Output the [X, Y] coordinate of the center of the cell containing the given text.  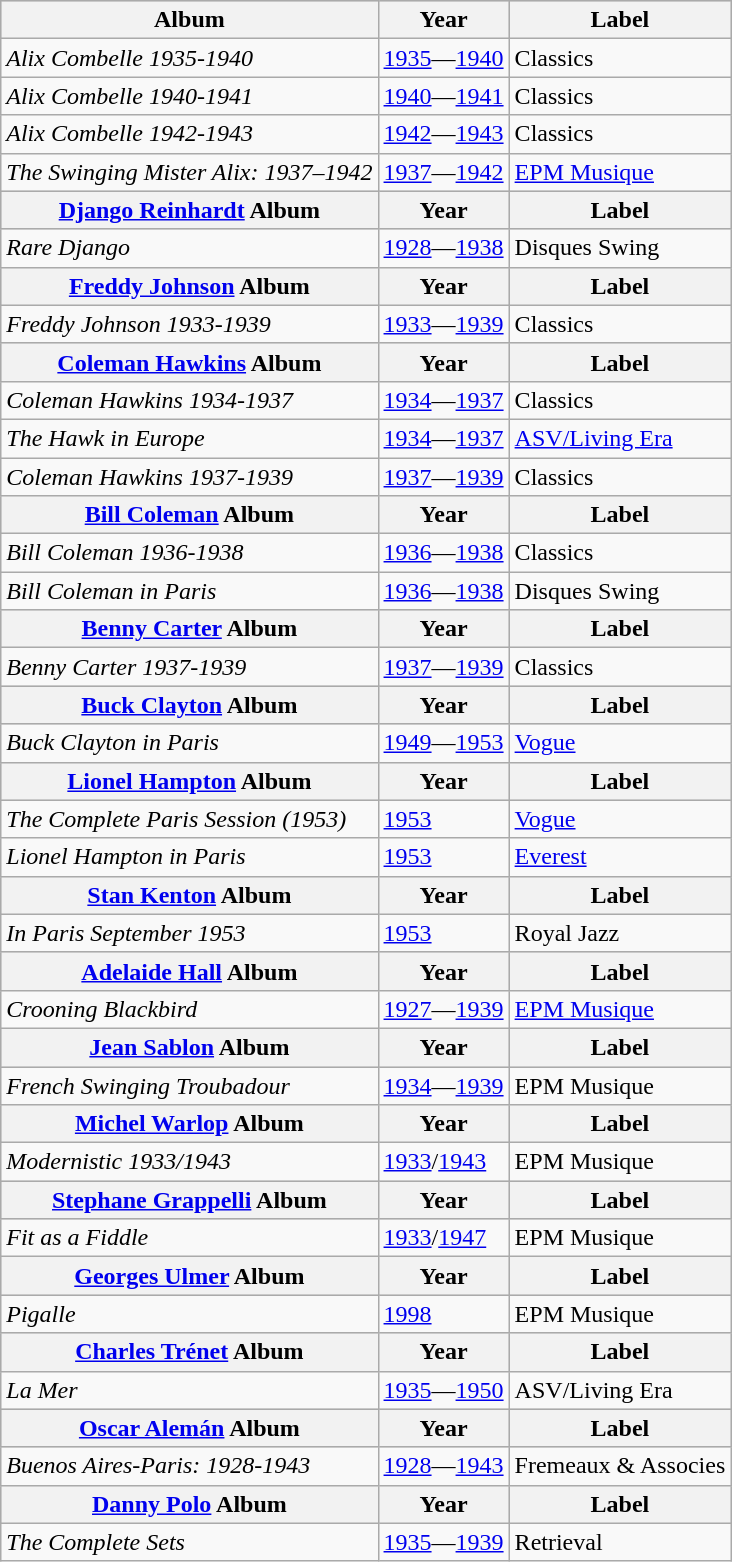
Retrieval [620, 1542]
Bill Coleman Album [190, 515]
Benny Carter 1937-1939 [190, 667]
Alix Combelle 1935-1940 [190, 58]
French Swinging Troubadour [190, 1085]
The Hawk in Europe [190, 438]
The Complete Paris Session (1953) [190, 819]
Django Reinhardt Album [190, 210]
Everest [620, 857]
Freddy Johnson 1933-1939 [190, 324]
Alix Combelle 1940-1941 [190, 96]
1934—1939 [444, 1085]
Royal Jazz [620, 933]
Lionel Hampton in Paris [190, 857]
Coleman Hawkins 1934-1937 [190, 400]
Bill Coleman in Paris [190, 591]
Adelaide Hall Album [190, 971]
1928—1938 [444, 248]
Michel Warlop Album [190, 1124]
1935—1950 [444, 1390]
Jean Sablon Album [190, 1047]
Stan Kenton Album [190, 895]
Crooning Blackbird [190, 1009]
Modernistic 1933/1943 [190, 1162]
1937—1942 [444, 172]
The Complete Sets [190, 1542]
La Mer [190, 1390]
1933/1947 [444, 1238]
Benny Carter Album [190, 629]
Alix Combelle 1942-1943 [190, 134]
Stephane Grappelli Album [190, 1200]
Pigalle [190, 1314]
Album [190, 20]
Buck Clayton in Paris [190, 743]
1933—1939 [444, 324]
In Paris September 1953 [190, 933]
1933/1943 [444, 1162]
Buck Clayton Album [190, 705]
Danny Polo Album [190, 1504]
1927—1939 [444, 1009]
1998 [444, 1314]
Bill Coleman 1936-1938 [190, 553]
Fit as a Fiddle [190, 1238]
1949—1953 [444, 743]
Coleman Hawkins 1937-1939 [190, 477]
1942—1943 [444, 134]
Coleman Hawkins Album [190, 362]
Buenos Aires-Paris: 1928-1943 [190, 1466]
Georges Ulmer Album [190, 1276]
Lionel Hampton Album [190, 781]
1935—1939 [444, 1542]
Fremeaux & Associes [620, 1466]
The Swinging Mister Alix: 1937–1942 [190, 172]
1935—1940 [444, 58]
Rare Django [190, 248]
Freddy Johnson Album [190, 286]
Oscar Alemán Album [190, 1428]
1928—1943 [444, 1466]
1940—1941 [444, 96]
Charles Trénet Album [190, 1352]
